Search for the cell housing the specified text and yield its (X, Y) center coordinate. 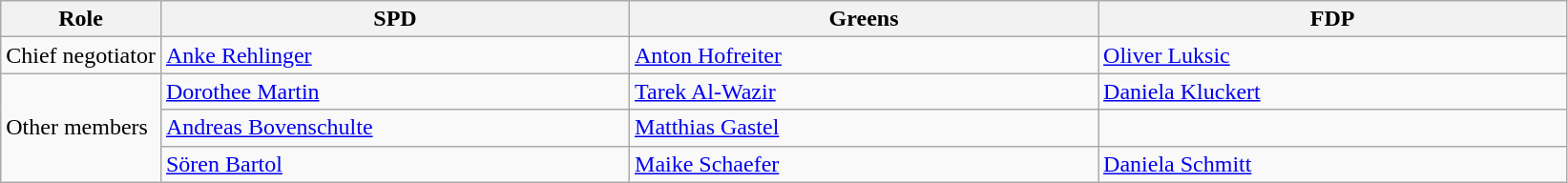
Tarek Al-Wazir (865, 91)
Oliver Luksic (1332, 55)
Role (81, 19)
Greens (865, 19)
Other members (81, 128)
Chief negotiator (81, 55)
Sören Bartol (395, 164)
SPD (395, 19)
Dorothee Martin (395, 91)
FDP (1332, 19)
Anke Rehlinger (395, 55)
Matthias Gastel (865, 128)
Daniela Schmitt (1332, 164)
Anton Hofreiter (865, 55)
Maike Schaefer (865, 164)
Daniela Kluckert (1332, 91)
Andreas Bovenschulte (395, 128)
